Scan for the cell matching the given text and deliver its [X, Y] coordinate at center. 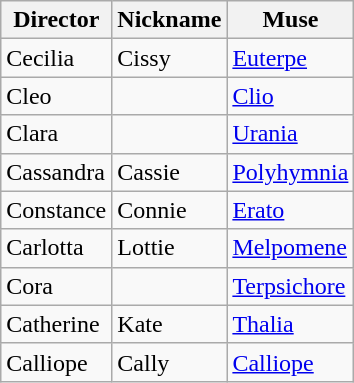
Urania [290, 134]
Carlotta [56, 248]
Cleo [56, 96]
Cora [56, 286]
Muse [290, 20]
Cecilia [56, 58]
Thalia [290, 324]
Nickname [170, 20]
Clio [290, 96]
Director [56, 20]
Cassandra [56, 172]
Cassie [170, 172]
Cally [170, 362]
Constance [56, 210]
Cissy [170, 58]
Euterpe [290, 58]
Terpsichore [290, 286]
Erato [290, 210]
Connie [170, 210]
Clara [56, 134]
Catherine [56, 324]
Lottie [170, 248]
Melpomene [290, 248]
Polyhymnia [290, 172]
Kate [170, 324]
